Search for the cell housing the specified text and yield its (x, y) center coordinate. 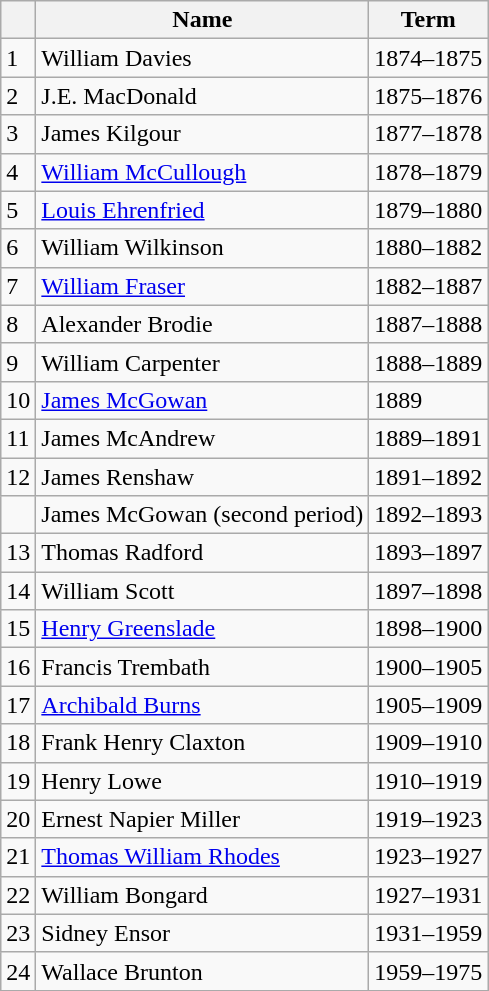
Thomas William Rhodes (202, 857)
William Scott (202, 591)
1900–1905 (428, 667)
1882–1887 (428, 286)
William Davies (202, 58)
1880–1882 (428, 248)
1905–1909 (428, 705)
William Wilkinson (202, 248)
Louis Ehrenfried (202, 210)
James McAndrew (202, 438)
Archibald Burns (202, 705)
1874–1875 (428, 58)
12 (18, 477)
Thomas Radford (202, 553)
William Fraser (202, 286)
21 (18, 857)
1892–1893 (428, 515)
9 (18, 362)
Term (428, 20)
Alexander Brodie (202, 324)
William Carpenter (202, 362)
James Renshaw (202, 477)
13 (18, 553)
14 (18, 591)
1919–1923 (428, 819)
1877–1878 (428, 134)
8 (18, 324)
6 (18, 248)
James Kilgour (202, 134)
1889–1891 (428, 438)
5 (18, 210)
Ernest Napier Miller (202, 819)
7 (18, 286)
1889 (428, 400)
William McCullough (202, 172)
22 (18, 895)
Francis Trembath (202, 667)
Name (202, 20)
1 (18, 58)
Wallace Brunton (202, 971)
17 (18, 705)
J.E. MacDonald (202, 96)
1910–1919 (428, 781)
4 (18, 172)
1927–1931 (428, 895)
20 (18, 819)
James McGowan (second period) (202, 515)
24 (18, 971)
18 (18, 743)
1893–1897 (428, 553)
Sidney Ensor (202, 933)
16 (18, 667)
10 (18, 400)
Frank Henry Claxton (202, 743)
1897–1898 (428, 591)
1878–1879 (428, 172)
1898–1900 (428, 629)
1891–1892 (428, 477)
19 (18, 781)
Henry Lowe (202, 781)
1888–1889 (428, 362)
James McGowan (202, 400)
1923–1927 (428, 857)
1959–1975 (428, 971)
2 (18, 96)
William Bongard (202, 895)
1909–1910 (428, 743)
15 (18, 629)
1879–1880 (428, 210)
Henry Greenslade (202, 629)
1875–1876 (428, 96)
3 (18, 134)
23 (18, 933)
1931–1959 (428, 933)
11 (18, 438)
1887–1888 (428, 324)
